Extract the (X, Y) coordinate from the center of the cell holding the provided text.  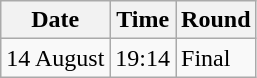
14 August (56, 58)
Final (216, 58)
19:14 (143, 58)
Date (56, 20)
Time (143, 20)
Round (216, 20)
